Capture the cell that displays the provided text and extract its (x, y) central coordinate. 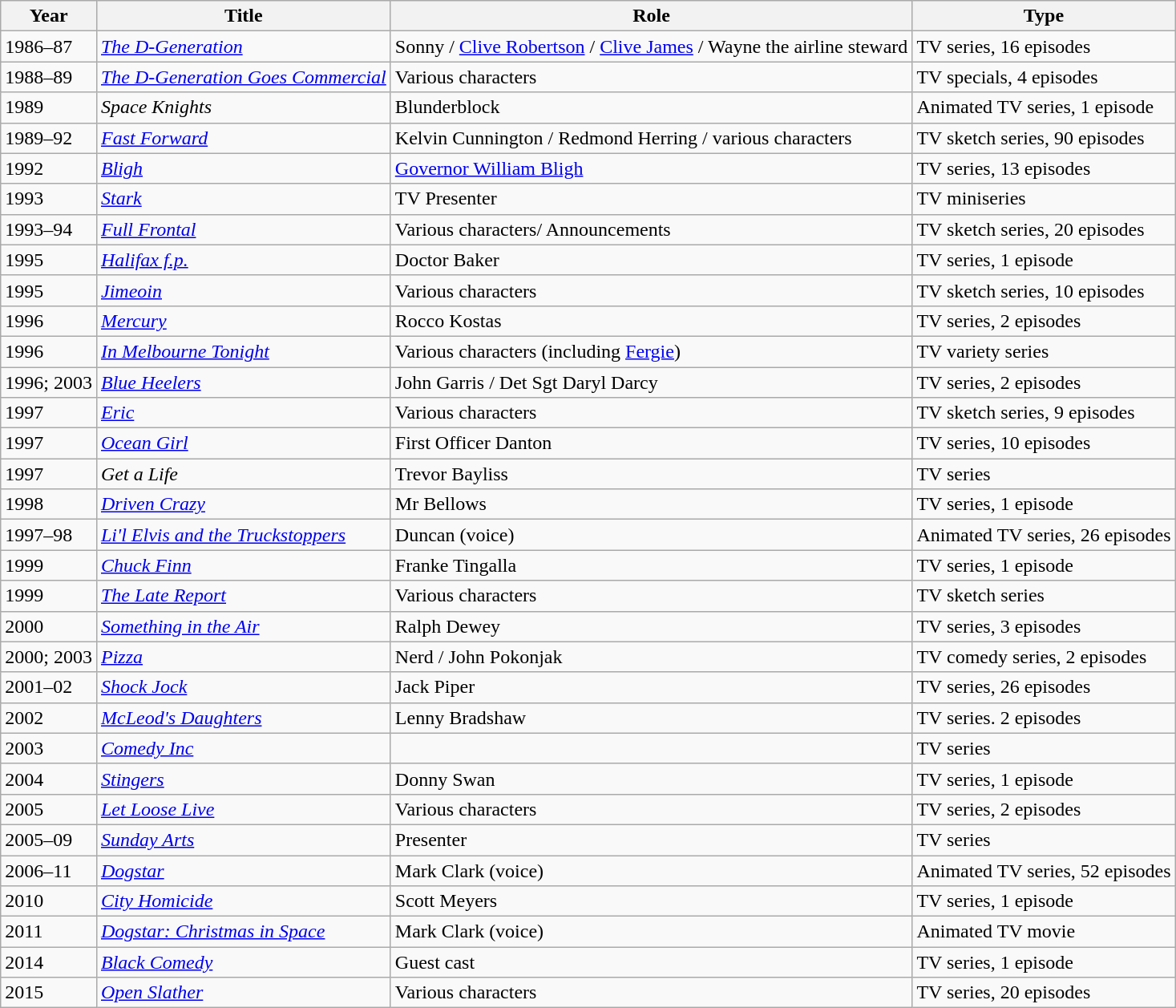
TV comedy series, 2 episodes (1044, 657)
TV series, 13 episodes (1044, 168)
Type (1044, 16)
First Officer Danton (651, 443)
The D-Generation Goes Commercial (244, 77)
TV sketch series (1044, 596)
2004 (49, 779)
2000; 2003 (49, 657)
2010 (49, 901)
2002 (49, 718)
1993 (49, 199)
2015 (49, 993)
1993–94 (49, 229)
TV sketch series, 20 episodes (1044, 229)
Mr Bellows (651, 504)
Sunday Arts (244, 840)
Black Comedy (244, 962)
1992 (49, 168)
TV sketch series, 10 episodes (1044, 290)
Dogstar: Christmas in Space (244, 932)
1988–89 (49, 77)
Get a Life (244, 474)
1986–87 (49, 47)
TV series, 26 episodes (1044, 687)
Full Frontal (244, 229)
Stingers (244, 779)
Mercury (244, 321)
2005 (49, 809)
Jack Piper (651, 687)
The Late Report (244, 596)
Various characters/ Announcements (651, 229)
Sonny / Clive Robertson / Clive James / Wayne the airline steward (651, 47)
Nerd / John Pokonjak (651, 657)
Rocco Kostas (651, 321)
TV variety series (1044, 351)
Pizza (244, 657)
City Homicide (244, 901)
1989 (49, 107)
Eric (244, 413)
Presenter (651, 840)
Let Loose Live (244, 809)
Kelvin Cunnington / Redmond Herring / various characters (651, 138)
Ocean Girl (244, 443)
TV specials, 4 episodes (1044, 77)
Chuck Finn (244, 565)
Guest cast (651, 962)
Scott Meyers (651, 901)
In Melbourne Tonight (244, 351)
Animated TV series, 26 episodes (1044, 535)
Blunderblock (651, 107)
1989–92 (49, 138)
Animated TV series, 52 episodes (1044, 870)
Lenny Bradshaw (651, 718)
Year (49, 16)
Something in the Air (244, 626)
Li'l Elvis and the Truckstoppers (244, 535)
John Garris / Det Sgt Daryl Darcy (651, 383)
Animated TV series, 1 episode (1044, 107)
Space Knights (244, 107)
Driven Crazy (244, 504)
Jimeoin (244, 290)
Trevor Bayliss (651, 474)
Doctor Baker (651, 260)
1997–98 (49, 535)
2011 (49, 932)
Open Slather (244, 993)
2006–11 (49, 870)
Blue Heelers (244, 383)
2000 (49, 626)
Dogstar (244, 870)
TV series, 20 episodes (1044, 993)
Role (651, 16)
TV sketch series, 9 episodes (1044, 413)
Bligh (244, 168)
Comedy Inc (244, 748)
TV series, 16 episodes (1044, 47)
Fast Forward (244, 138)
Franke Tingalla (651, 565)
TV Presenter (651, 199)
2005–09 (49, 840)
Halifax f.p. (244, 260)
2001–02 (49, 687)
TV series, 10 episodes (1044, 443)
TV series, 3 episodes (1044, 626)
2014 (49, 962)
Animated TV movie (1044, 932)
Stark (244, 199)
The D-Generation (244, 47)
McLeod's Daughters (244, 718)
TV series. 2 episodes (1044, 718)
Duncan (voice) (651, 535)
1998 (49, 504)
TV miniseries (1044, 199)
1996; 2003 (49, 383)
Shock Jock (244, 687)
2003 (49, 748)
Title (244, 16)
Governor William Bligh (651, 168)
Various characters (including Fergie) (651, 351)
Ralph Dewey (651, 626)
TV sketch series, 90 episodes (1044, 138)
Donny Swan (651, 779)
